Determine the [x, y] coordinate at the center of the cell enclosing the given text.  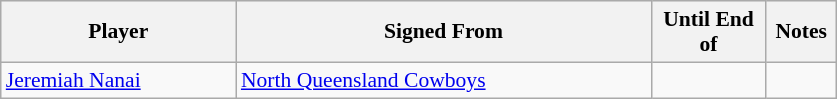
Player [118, 32]
Until End of [708, 32]
Signed From [444, 32]
North Queensland Cowboys [444, 80]
Notes [801, 32]
Jeremiah Nanai [118, 80]
